Detect which cell encompasses the target text, then output its (x, y) center coordinate. 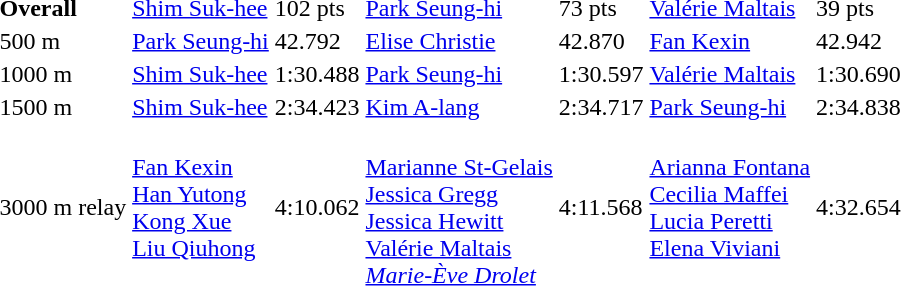
42.870 (601, 41)
Valérie Maltais (730, 74)
Elise Christie (459, 41)
1:30.597 (601, 74)
Fan Kexin (730, 41)
2:34.717 (601, 107)
2:34.423 (317, 107)
1:30.488 (317, 74)
42.792 (317, 41)
Kim A-lang (459, 107)
